Extract the (x, y) coordinate from the center of the cell holding the provided text.  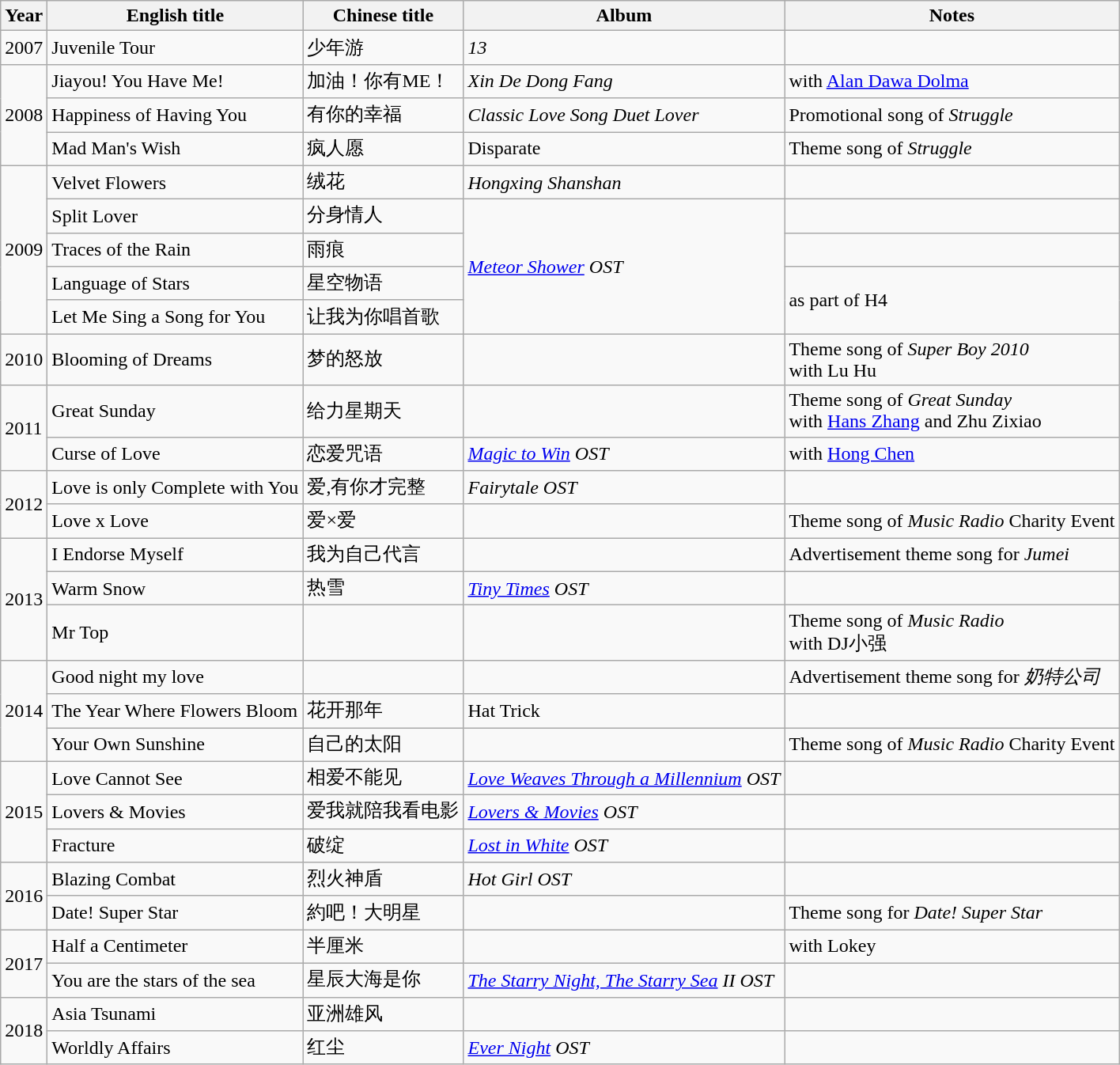
雨痕 (383, 250)
2015 (24, 812)
红尘 (383, 1048)
2012 (24, 505)
Advertisement theme song for Jumei (952, 555)
Theme song of Super Boy 2010with Lu Hu (952, 359)
You are the stars of the sea (176, 980)
Meteor Shower OST (624, 267)
約吧！大明星 (383, 913)
Curse of Love (176, 454)
2008 (24, 115)
爱×爱 (383, 521)
Split Lover (176, 217)
Worldly Affairs (176, 1048)
Theme song for Date! Super Star (952, 913)
Blooming of Dreams (176, 359)
13 (624, 47)
Album (624, 16)
半厘米 (383, 946)
疯人愿 (383, 149)
Juvenile Tour (176, 47)
Disparate (624, 149)
Love Weaves Through a Millennium OST (624, 779)
星空物语 (383, 283)
爱,有你才完整 (383, 487)
Warm Snow (176, 589)
梦的怒放 (383, 359)
with Alan Dawa Dolma (952, 81)
Fracture (176, 845)
2009 (24, 250)
I Endorse Myself (176, 555)
2018 (24, 1030)
烈火神盾 (383, 880)
Classic Love Song Duet Lover (624, 116)
Great Sunday (176, 411)
2010 (24, 359)
2017 (24, 964)
Language of Stars (176, 283)
The Year Where Flowers Bloom (176, 711)
Jiayou! You Have Me! (176, 81)
as part of H4 (952, 301)
Lovers & Movies (176, 812)
Lovers & Movies OST (624, 812)
自己的太阳 (383, 745)
Asia Tsunami (176, 1014)
2007 (24, 47)
给力星期天 (383, 411)
Xin De Dong Fang (624, 81)
English title (176, 16)
Let Me Sing a Song for You (176, 316)
Notes (952, 16)
2016 (24, 896)
Theme song of Great Sundaywith Hans Zhang and Zhu Zixiao (952, 411)
Velvet Flowers (176, 182)
Theme song of Struggle (952, 149)
2014 (24, 711)
少年游 (383, 47)
加油！你有ME！ (383, 81)
Your Own Sunshine (176, 745)
Love Cannot See (176, 779)
Hongxing Shanshan (624, 182)
让我为你唱首歌 (383, 316)
with Lokey (952, 946)
Chinese title (383, 16)
分身情人 (383, 217)
Hot Girl OST (624, 880)
Hat Trick (624, 711)
爱我就陪我看电影 (383, 812)
Love x Love (176, 521)
Advertisement theme song for 奶特公司 (952, 677)
The Starry Night, The Starry Sea II OST (624, 980)
Promotional song of Struggle (952, 116)
2013 (24, 600)
Lost in White OST (624, 845)
Theme song of Music Radiowith DJ小强 (952, 633)
Magic to Win OST (624, 454)
花开那年 (383, 711)
破绽 (383, 845)
热雪 (383, 589)
Blazing Combat (176, 880)
相爱不能见 (383, 779)
Love is only Complete with You (176, 487)
Date! Super Star (176, 913)
Ever Night OST (624, 1048)
绒花 (383, 182)
星辰大海是你 (383, 980)
Mad Man's Wish (176, 149)
Mr Top (176, 633)
2011 (24, 428)
Year (24, 16)
Half a Centimeter (176, 946)
有你的幸福 (383, 116)
Traces of the Rain (176, 250)
Happiness of Having You (176, 116)
亚洲雄风 (383, 1014)
恋爱咒语 (383, 454)
Fairytale OST (624, 487)
with Hong Chen (952, 454)
Tiny Times OST (624, 589)
我为自己代言 (383, 555)
Good night my love (176, 677)
